Determine the (x, y) coordinate at the center of the cell enclosing the given text.  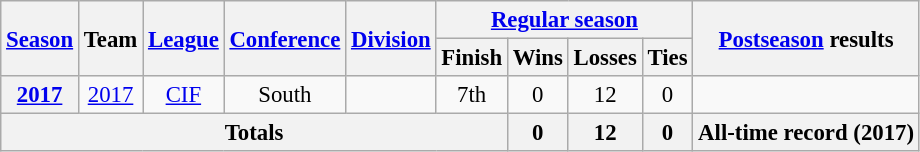
Totals (254, 133)
Regular season (564, 20)
7th (472, 95)
Losses (605, 58)
Conference (285, 38)
Season (40, 38)
League (184, 38)
Division (391, 38)
Finish (472, 58)
Wins (538, 58)
Team (110, 38)
Postseason results (806, 38)
CIF (184, 95)
All-time record (2017) (806, 133)
South (285, 95)
Ties (668, 58)
